Detect which cell encompasses the target text, then output its (X, Y) center coordinate. 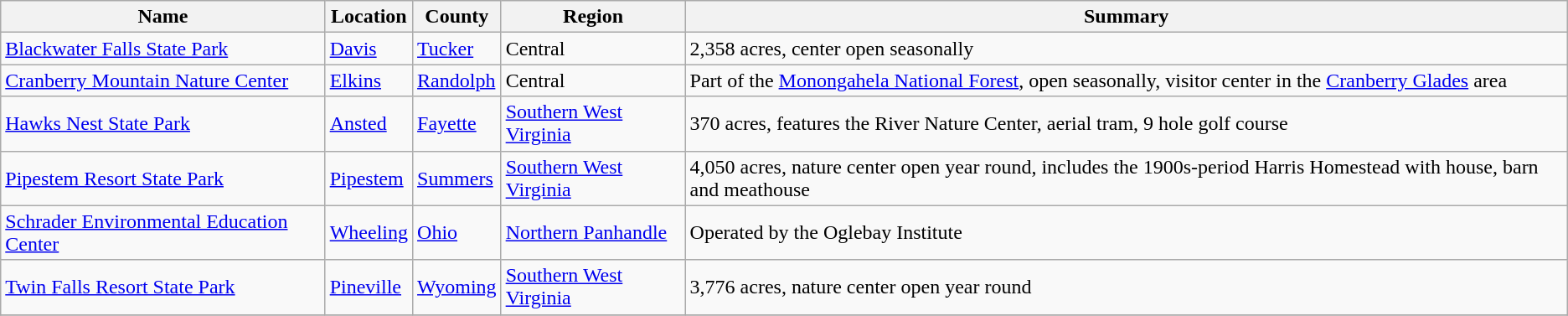
Twin Falls Resort State Park (162, 287)
Ansted (369, 124)
Schrader Environmental Education Center (162, 233)
Pipestem Resort State Park (162, 178)
Operated by the Oglebay Institute (1126, 233)
Ohio (457, 233)
Blackwater Falls State Park (162, 49)
Elkins (369, 80)
Davis (369, 49)
Pineville (369, 287)
Wyoming (457, 287)
Pipestem (369, 178)
3,776 acres, nature center open year round (1126, 287)
Fayette (457, 124)
Location (369, 17)
Name (162, 17)
2,358 acres, center open seasonally (1126, 49)
4,050 acres, nature center open year round, includes the 1900s-period Harris Homestead with house, barn and meathouse (1126, 178)
Part of the Monongahela National Forest, open seasonally, visitor center in the Cranberry Glades area (1126, 80)
Summers (457, 178)
370 acres, features the River Nature Center, aerial tram, 9 hole golf course (1126, 124)
Wheeling (369, 233)
County (457, 17)
Northern Panhandle (593, 233)
Summary (1126, 17)
Randolph (457, 80)
Tucker (457, 49)
Cranberry Mountain Nature Center (162, 80)
Region (593, 17)
Hawks Nest State Park (162, 124)
